Capture the cell that displays the provided text and extract its [X, Y] central coordinate. 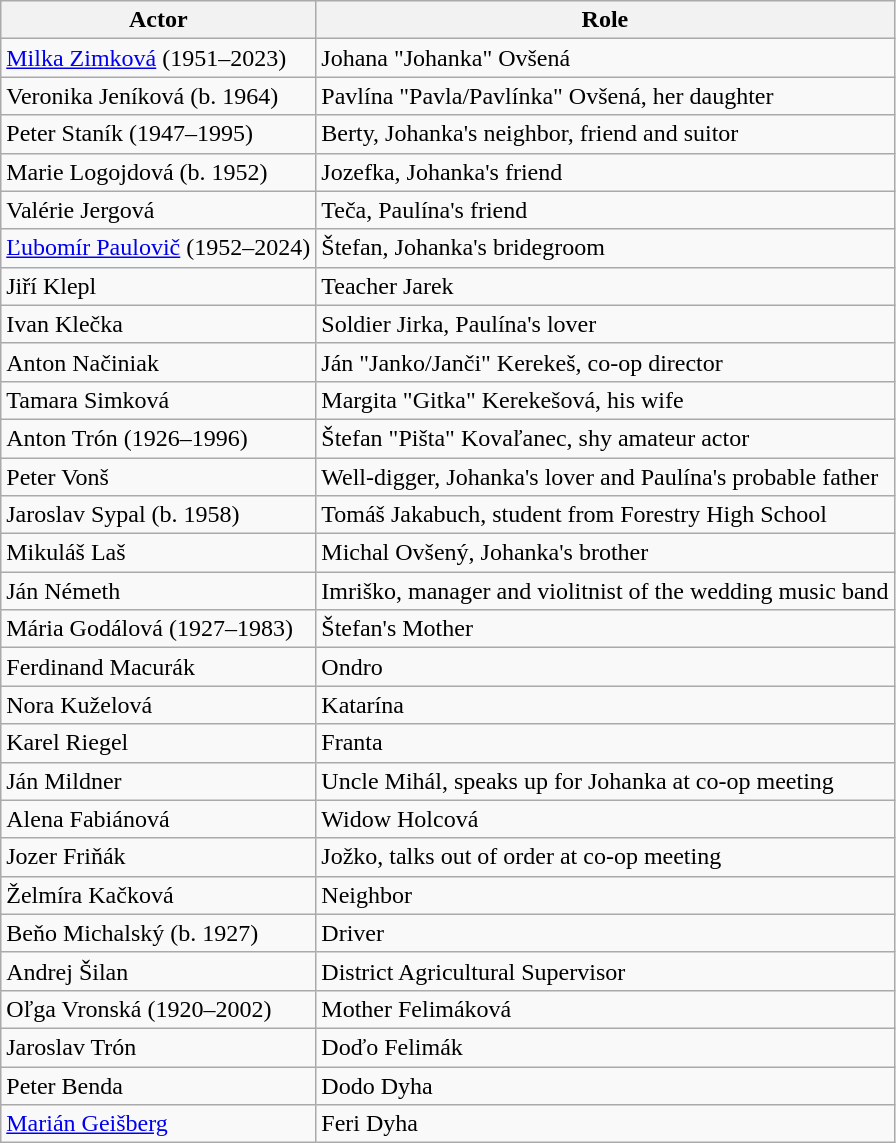
Jaroslav Trón [158, 1047]
Widow Holcová [605, 819]
Franta [605, 743]
Jaroslav Sypal (b. 1958) [158, 515]
Jozefka, Johanka's friend [605, 172]
Marián Geišberg [158, 1124]
Katarína [605, 705]
Tamara Simková [158, 400]
Margita "Gitka" Kerekešová, his wife [605, 400]
Ján "Janko/Janči" Kerekeš, co-op director [605, 362]
Jozer Friňák [158, 857]
Michal Ovšený, Johanka's brother [605, 553]
Štefan "Pišta" Kovaľanec, shy amateur actor [605, 438]
Driver [605, 933]
Peter Benda [158, 1085]
Oľga Vronská (1920–2002) [158, 1009]
Alena Fabiánová [158, 819]
Feri Dyha [605, 1124]
Ferdinand Macurák [158, 667]
Ján Németh [158, 591]
Anton Trón (1926–1996) [158, 438]
Ondro [605, 667]
Andrej Šilan [158, 971]
Tomáš Jakabuch, student from Forestry High School [605, 515]
Anton Načiniak [158, 362]
Beňo Michalský (b. 1927) [158, 933]
Ivan Klečka [158, 324]
Doďo Felimák [605, 1047]
Role [605, 20]
Peter Staník (1947–1995) [158, 134]
Soldier Jirka, Paulína's lover [605, 324]
District Agricultural Supervisor [605, 971]
Milka Zimková (1951–2023) [158, 58]
Uncle Mihál, speaks up for Johanka at co-op meeting [605, 781]
Berty, Johanka's neighbor, friend and suitor [605, 134]
Jožko, talks out of order at co-op meeting [605, 857]
Mikuláš Laš [158, 553]
Karel Riegel [158, 743]
Actor [158, 20]
Neighbor [605, 895]
Pavlína "Pavla/Pavlínka" Ovšená, her daughter [605, 96]
Mother Felimáková [605, 1009]
Nora Kuželová [158, 705]
Teacher Jarek [605, 286]
Teča, Paulína's friend [605, 210]
Dodo Dyha [605, 1085]
Ján Mildner [158, 781]
Imriško, manager and violitnist of the wedding music band [605, 591]
Marie Logojdová (b. 1952) [158, 172]
Štefan, Johanka's bridegroom [605, 248]
Jiří Klepl [158, 286]
Želmíra Kačková [158, 895]
Peter Vonš [158, 477]
Veronika Jeníková (b. 1964) [158, 96]
Štefan's Mother [605, 629]
Valérie Jergová [158, 210]
Johana "Johanka" Ovšená [605, 58]
Mária Godálová (1927–1983) [158, 629]
Well-digger, Johanka's lover and Paulína's probable father [605, 477]
Ľubomír Paulovič (1952–2024) [158, 248]
